Detect which cell encompasses the target text, then output its (X, Y) center coordinate. 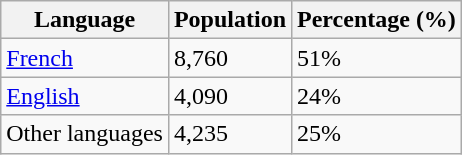
25% (377, 134)
8,760 (230, 58)
51% (377, 58)
French (85, 58)
Language (85, 20)
24% (377, 96)
Percentage (%) (377, 20)
Other languages (85, 134)
English (85, 96)
4,090 (230, 96)
Population (230, 20)
4,235 (230, 134)
